From the cell containing the given text, extract its center point as [X, Y] coordinate. 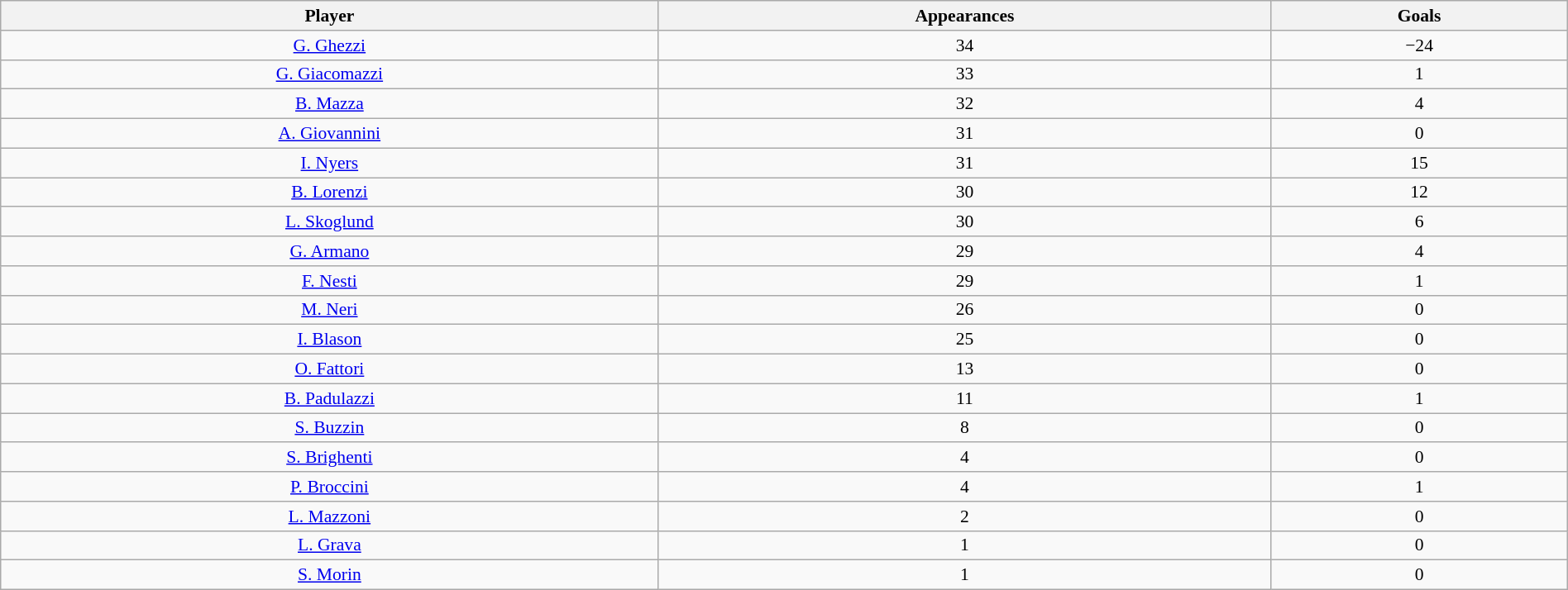
G. Armano [329, 251]
2 [964, 516]
8 [964, 428]
26 [964, 310]
B. Mazza [329, 104]
S. Buzzin [329, 428]
33 [964, 74]
G. Ghezzi [329, 45]
F. Nesti [329, 280]
34 [964, 45]
−24 [1419, 45]
15 [1419, 163]
13 [964, 369]
M. Neri [329, 310]
6 [1419, 221]
A. Giovannini [329, 133]
11 [964, 398]
G. Giacomazzi [329, 74]
S. Brighenti [329, 457]
L. Mazzoni [329, 516]
B. Lorenzi [329, 192]
I. Blason [329, 340]
S. Morin [329, 575]
Player [329, 16]
32 [964, 104]
Appearances [964, 16]
P. Broccini [329, 487]
Goals [1419, 16]
25 [964, 340]
B. Padulazzi [329, 398]
L. Skoglund [329, 221]
L. Grava [329, 545]
12 [1419, 192]
O. Fattori [329, 369]
I. Nyers [329, 163]
